Output the [x, y] coordinate of the center of the cell containing the given text.  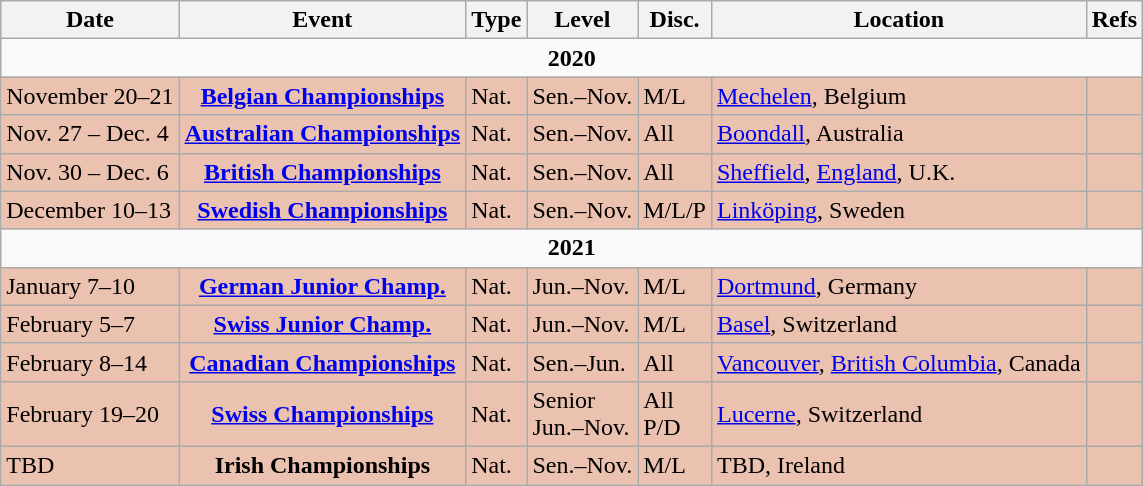
Swiss Junior Champ. [322, 324]
2020 [572, 58]
November 20–21 [90, 96]
Type [496, 20]
Australian Championships [322, 134]
British Championships [322, 172]
Swedish Championships [322, 210]
Linköping, Sweden [898, 210]
2021 [572, 248]
Dortmund, Germany [898, 286]
AllP/D [675, 414]
TBD [90, 465]
SeniorJun.–Nov. [582, 414]
Location [898, 20]
Basel, Switzerland [898, 324]
Nov. 30 – Dec. 6 [90, 172]
Canadian Championships [322, 362]
February 5–7 [90, 324]
Irish Championships [322, 465]
German Junior Champ. [322, 286]
January 7–10 [90, 286]
M/L/P [675, 210]
Disc. [675, 20]
TBD, Ireland [898, 465]
Level [582, 20]
Lucerne, Switzerland [898, 414]
Event [322, 20]
December 10–13 [90, 210]
February 8–14 [90, 362]
Vancouver, British Columbia, Canada [898, 362]
Belgian Championships [322, 96]
Boondall, Australia [898, 134]
Mechelen, Belgium [898, 96]
Refs [1114, 20]
February 19–20 [90, 414]
Nov. 27 – Dec. 4 [90, 134]
Sheffield, England, U.K. [898, 172]
Date [90, 20]
Sen.–Jun. [582, 362]
Swiss Championships [322, 414]
